Return the [x, y] coordinate for the center point of the cell that contains the specified text.  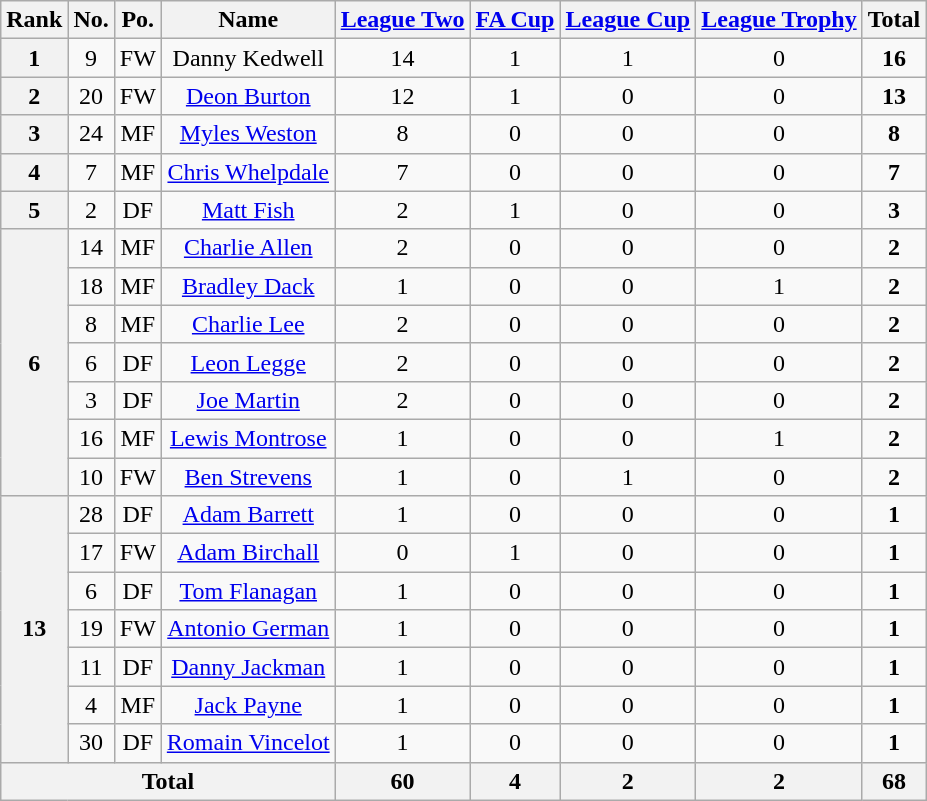
18 [91, 286]
Leon Legge [248, 362]
11 [91, 667]
Myles Weston [248, 134]
19 [91, 629]
League Two [402, 20]
Joe Martin [248, 400]
24 [91, 134]
9 [91, 58]
28 [91, 515]
Charlie Lee [248, 324]
68 [894, 781]
Bradley Dack [248, 286]
Name [248, 20]
Chris Whelpdale [248, 172]
Jack Payne [248, 705]
Adam Birchall [248, 553]
17 [91, 553]
Rank [34, 20]
Danny Kedwell [248, 58]
5 [34, 210]
Antonio German [248, 629]
Po. [138, 20]
Romain Vincelot [248, 743]
Ben Strevens [248, 477]
60 [402, 781]
Danny Jackman [248, 667]
Matt Fish [248, 210]
FA Cup [515, 20]
Adam Barrett [248, 515]
10 [91, 477]
20 [91, 96]
12 [402, 96]
League Cup [628, 20]
League Trophy [779, 20]
Deon Burton [248, 96]
Charlie Allen [248, 248]
Tom Flanagan [248, 591]
30 [91, 743]
Lewis Montrose [248, 438]
No. [91, 20]
